Return the (X, Y) coordinate for the center point of the cell that contains the specified text.  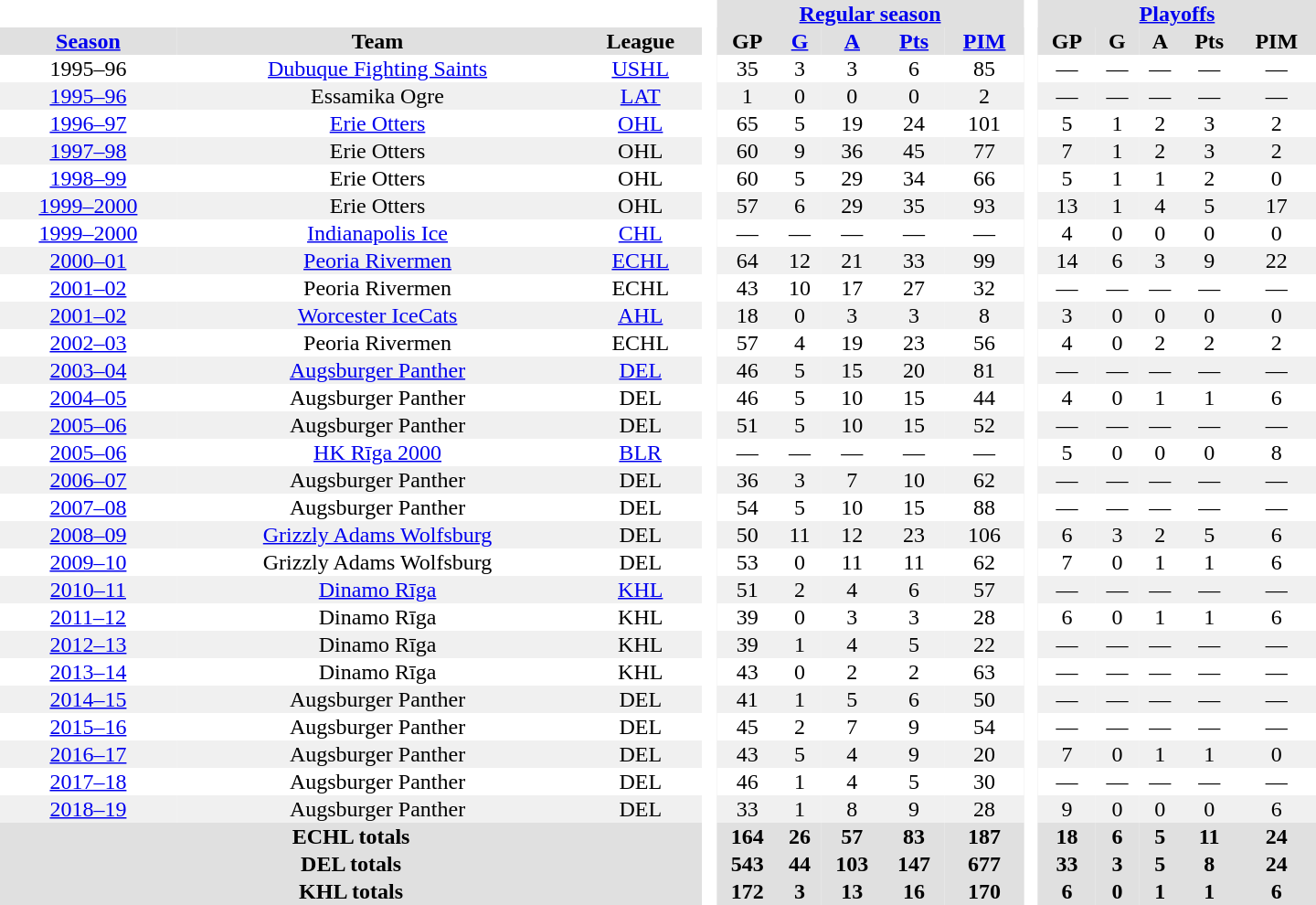
Regular season (870, 14)
Dubuque Fighting Saints (377, 69)
2003–04 (88, 370)
KHL totals (351, 891)
32 (984, 288)
HK Rīga 2000 (377, 452)
2018–19 (88, 809)
52 (984, 425)
41 (748, 699)
106 (984, 535)
1997–98 (88, 151)
16 (914, 891)
League (640, 41)
14 (1067, 261)
2011–12 (88, 617)
99 (984, 261)
64 (748, 261)
101 (984, 123)
2015–16 (88, 727)
2006–07 (88, 480)
543 (748, 864)
172 (748, 891)
2014–15 (88, 699)
Essamika Ogre (377, 96)
Season (88, 41)
21 (852, 261)
Indianapolis Ice (377, 233)
BLR (640, 452)
103 (852, 864)
LAT (640, 96)
1996–97 (88, 123)
ECHL totals (351, 836)
1998–99 (88, 178)
34 (914, 178)
27 (914, 288)
147 (914, 864)
2008–09 (88, 535)
2010–11 (88, 590)
26 (801, 836)
81 (984, 370)
Worcester IceCats (377, 315)
170 (984, 891)
AHL (640, 315)
DEL totals (351, 864)
88 (984, 507)
677 (984, 864)
2000–01 (88, 261)
2004–05 (88, 398)
30 (984, 782)
63 (984, 672)
2002–03 (88, 343)
Team (377, 41)
2017–18 (88, 782)
187 (984, 836)
66 (984, 178)
CHL (640, 233)
56 (984, 343)
93 (984, 206)
2009–10 (88, 562)
2012–13 (88, 644)
65 (748, 123)
2016–17 (88, 754)
2007–08 (88, 507)
USHL (640, 69)
164 (748, 836)
85 (984, 69)
83 (914, 836)
53 (748, 562)
2013–14 (88, 672)
77 (984, 151)
Playoffs (1177, 14)
